Search for the cell housing the specified text and yield its [X, Y] center coordinate. 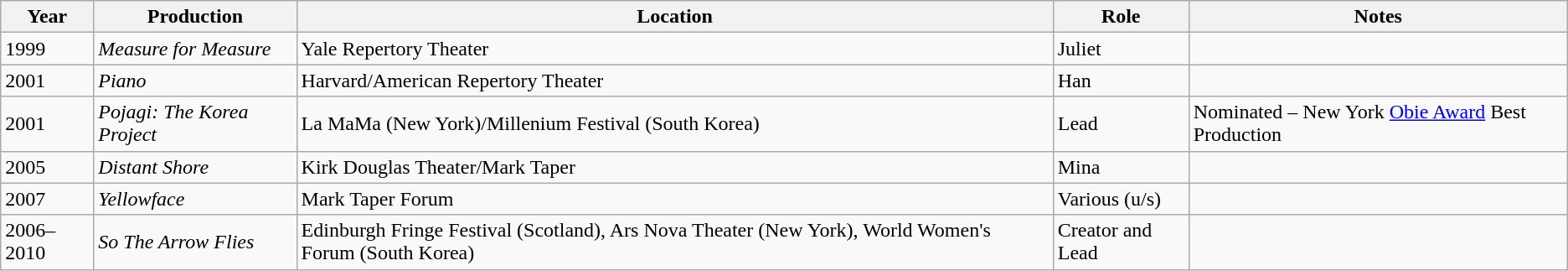
Han [1121, 81]
Juliet [1121, 49]
So The Arrow Flies [195, 242]
Pojagi: The Korea Project [195, 124]
La MaMa (New York)/Millenium Festival (South Korea) [675, 124]
Piano [195, 81]
Yellowface [195, 199]
Location [675, 17]
Year [47, 17]
Notes [1378, 17]
Lead [1121, 124]
Harvard/American Repertory Theater [675, 81]
Mark Taper Forum [675, 199]
Edinburgh Fringe Festival (Scotland), Ars Nova Theater (New York), World Women's Forum (South Korea) [675, 242]
Various (u/s) [1121, 199]
Distant Shore [195, 167]
Production [195, 17]
Kirk Douglas Theater/Mark Taper [675, 167]
Mina [1121, 167]
Measure for Measure [195, 49]
Role [1121, 17]
2007 [47, 199]
2006–2010 [47, 242]
2005 [47, 167]
Yale Repertory Theater [675, 49]
1999 [47, 49]
Nominated – New York Obie Award Best Production [1378, 124]
Creator and Lead [1121, 242]
